Capture the cell that displays the provided text and extract its (X, Y) central coordinate. 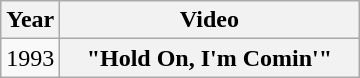
Year (30, 20)
"Hold On, I'm Comin'" (210, 58)
1993 (30, 58)
Video (210, 20)
